Identify which cell holds the provided text, then report its (X, Y) central coordinate. 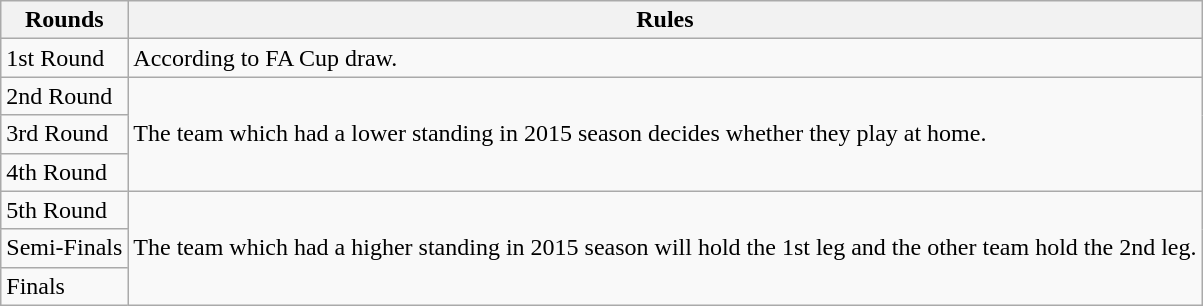
Finals (64, 286)
According to FA Cup draw. (665, 58)
4th Round (64, 172)
The team which had a higher standing in 2015 season will hold the 1st leg and the other team hold the 2nd leg. (665, 248)
Rules (665, 20)
3rd Round (64, 134)
Semi-Finals (64, 248)
5th Round (64, 210)
The team which had a lower standing in 2015 season decides whether they play at home. (665, 134)
1st Round (64, 58)
Rounds (64, 20)
2nd Round (64, 96)
